Return the (X, Y) coordinate for the center point of the cell that contains the specified text.  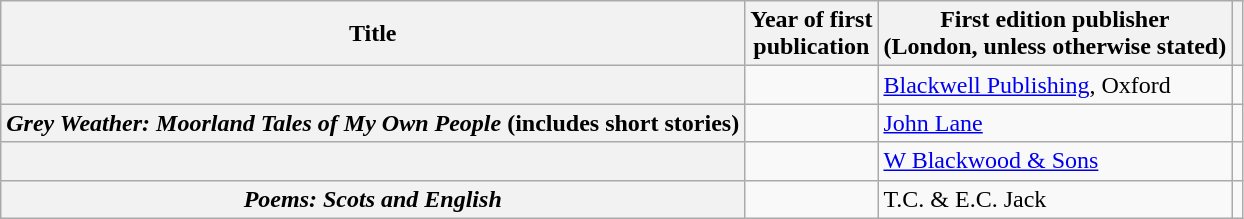
John Lane (1055, 123)
Title (373, 34)
Blackwell Publishing, Oxford (1055, 85)
Year of firstpublication (812, 34)
T.C. & E.C. Jack (1055, 199)
W Blackwood & Sons (1055, 161)
Poems: Scots and English (373, 199)
Grey Weather: Moorland Tales of My Own People (includes short stories) (373, 123)
First edition publisher(London, unless otherwise stated) (1055, 34)
